For the text-containing cell, return its midpoint in (x, y) coordinate format. 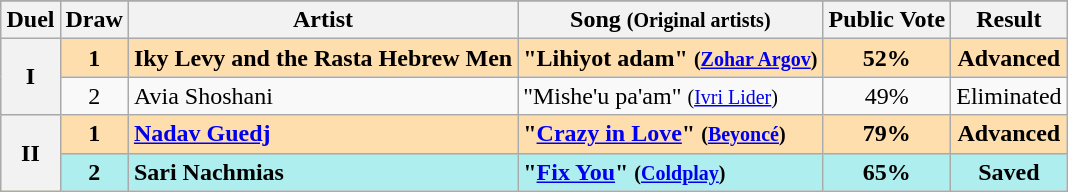
"Fix You" (Coldplay) (670, 172)
Nadav Guedj (322, 134)
II (30, 153)
Artist (322, 20)
Sari Nachmias (322, 172)
Draw (94, 20)
Eliminated (1009, 96)
79% (887, 134)
Iky Levy and the Rasta Hebrew Men (322, 58)
Public Vote (887, 20)
I (30, 77)
49% (887, 96)
Avia Shoshani (322, 96)
Result (1009, 20)
"Mishe'u pa'am" (Ivri Lider) (670, 96)
52% (887, 58)
Song (Original artists) (670, 20)
"Crazy in Love" (Beyoncé) (670, 134)
Duel (30, 20)
65% (887, 172)
Saved (1009, 172)
"Lihiyot adam" (Zohar Argov) (670, 58)
